Capture the cell that displays the provided text and extract its [x, y] central coordinate. 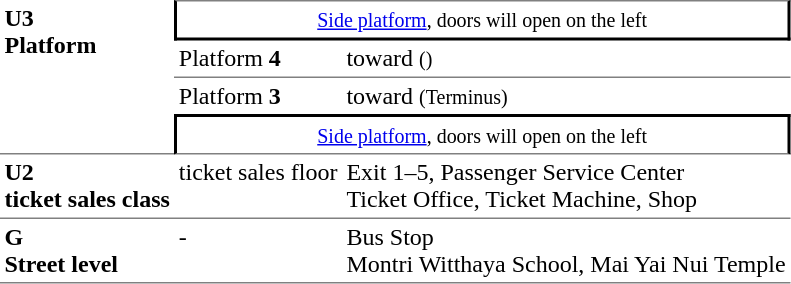
U3Platform [87, 77]
U2ticket sales class [87, 186]
toward (Terminus) [566, 96]
GStreet level [87, 251]
Exit 1–5, Passenger Service CenterTicket Office, Ticket Machine, Shop [566, 186]
Bus StopMontri Witthaya School, Mai Yai Nui Temple [566, 251]
toward () [566, 59]
Platform 3 [258, 96]
- [258, 251]
Platform 4 [258, 59]
ticket sales floor [258, 186]
